Scan for the cell matching the given text and deliver its [x, y] coordinate at center. 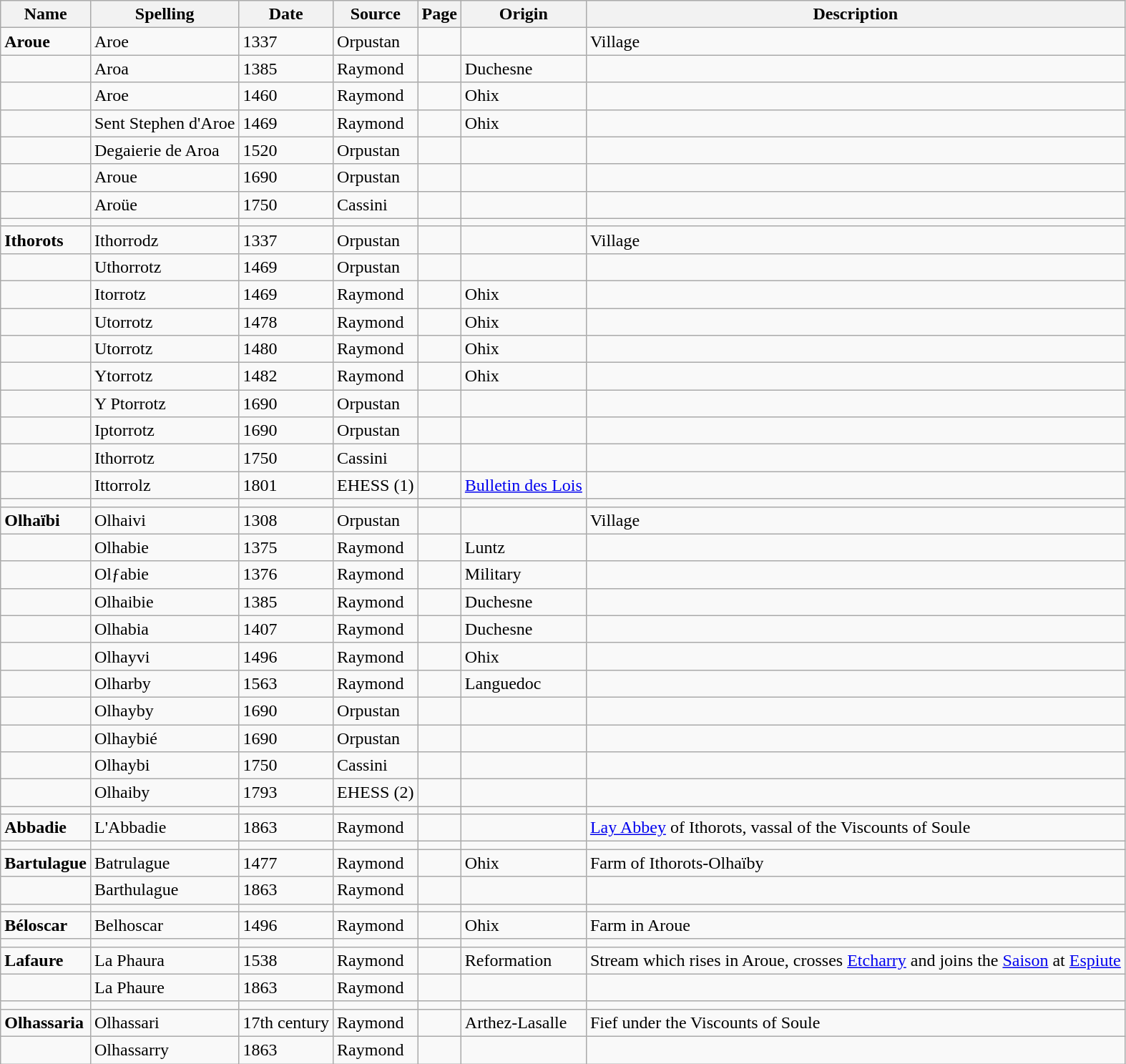
1308 [286, 520]
L'Abbadie [165, 828]
Ithorrodz [165, 240]
Degaierie de Aroa [165, 150]
Fief under the Viscounts of Soule [856, 1022]
Stream which rises in Aroue, crosses Etcharry and joins the Saison at Espiute [856, 960]
Batrulague [165, 863]
Origin [524, 14]
Olhaiby [165, 793]
EHESS (2) [376, 793]
Luntz [524, 547]
1460 [286, 96]
Olhaïbi [46, 520]
Béloscar [46, 925]
Olhayby [165, 711]
1520 [286, 150]
Itorrotz [165, 294]
Farm of Ithorots-Olhaïby [856, 863]
1482 [286, 376]
1407 [286, 629]
Barthulague [165, 890]
1478 [286, 321]
Olhaivi [165, 520]
Olhaibie [165, 602]
Aroa [165, 69]
1477 [286, 863]
Y Ptorrotz [165, 404]
Olhassari [165, 1022]
Bulletin des Lois [524, 485]
1538 [286, 960]
Iptorrotz [165, 431]
La Phaura [165, 960]
Abbadie [46, 828]
17th century [286, 1022]
Olƒabie [165, 575]
Arthez-Lasalle [524, 1022]
Reformation [524, 960]
Olhabia [165, 629]
Sent Stephen d'Aroe [165, 123]
Bartulague [46, 863]
1480 [286, 349]
Ithorrotz [165, 458]
Description [856, 14]
Ytorrotz [165, 376]
Olhabie [165, 547]
1801 [286, 485]
Source [376, 14]
Lafaure [46, 960]
Spelling [165, 14]
Olhassaria [46, 1022]
Ithorots [46, 240]
Olhayvi [165, 656]
1793 [286, 793]
EHESS (1) [376, 485]
Aroüe [165, 205]
Page [439, 14]
1376 [286, 575]
1563 [286, 683]
Uthorrotz [165, 267]
Date [286, 14]
Lay Abbey of Ithorots, vassal of the Viscounts of Soule [856, 828]
Ittorrolz [165, 485]
Olhaybié [165, 738]
Olharby [165, 683]
Name [46, 14]
Olhassarry [165, 1050]
Military [524, 575]
Languedoc [524, 683]
1375 [286, 547]
Belhoscar [165, 925]
Farm in Aroue [856, 925]
La Phaure [165, 987]
Olhaybi [165, 766]
